Identify which cell holds the provided text, then report its (X, Y) central coordinate. 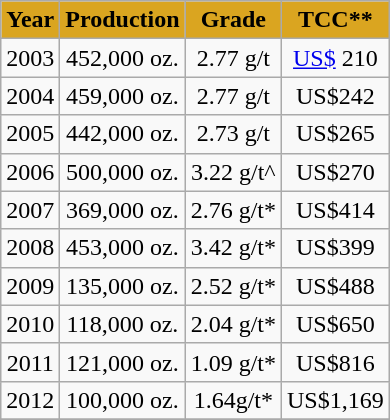
121,000 oz. (122, 362)
TCC** (336, 20)
100,000 oz. (122, 400)
3.42 g/t* (233, 248)
Production (122, 20)
2008 (30, 248)
118,000 oz. (122, 324)
2.04 g/t* (233, 324)
2011 (30, 362)
US$265 (336, 134)
2003 (30, 58)
Year (30, 20)
2.76 g/t* (233, 210)
US$816 (336, 362)
369,000 oz. (122, 210)
2006 (30, 172)
3.22 g/t^ (233, 172)
2.73 g/t (233, 134)
500,000 oz. (122, 172)
2007 (30, 210)
US$488 (336, 286)
453,000 oz. (122, 248)
2009 (30, 286)
442,000 oz. (122, 134)
US$399 (336, 248)
1.09 g/t* (233, 362)
1.64g/t* (233, 400)
2005 (30, 134)
2.52 g/t* (233, 286)
US$414 (336, 210)
US$1,169 (336, 400)
US$ 210 (336, 58)
2004 (30, 96)
459,000 oz. (122, 96)
2012 (30, 400)
135,000 oz. (122, 286)
US$242 (336, 96)
2010 (30, 324)
Grade (233, 20)
US$650 (336, 324)
452,000 oz. (122, 58)
US$270 (336, 172)
